Capture the cell that displays the provided text and extract its [X, Y] central coordinate. 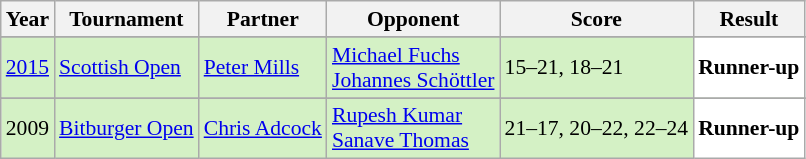
Score [597, 19]
Bitburger Open [126, 128]
15–21, 18–21 [597, 68]
Michael Fuchs Johannes Schöttler [414, 68]
Chris Adcock [263, 128]
Scottish Open [126, 68]
Tournament [126, 19]
21–17, 20–22, 22–24 [597, 128]
Result [748, 19]
2015 [28, 68]
Peter Mills [263, 68]
2009 [28, 128]
Opponent [414, 19]
Rupesh Kumar Sanave Thomas [414, 128]
Partner [263, 19]
Year [28, 19]
